Identify which cell holds the provided text, then report its (x, y) central coordinate. 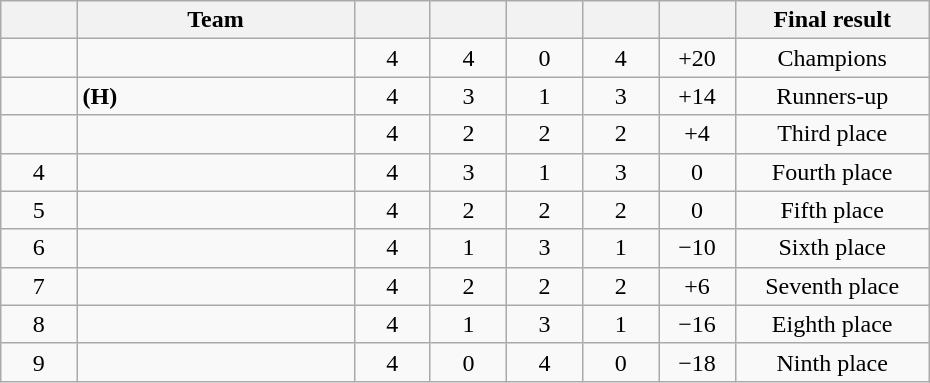
−10 (697, 248)
−18 (697, 362)
7 (39, 286)
+6 (697, 286)
Runners-up (832, 96)
Seventh place (832, 286)
Final result (832, 20)
+20 (697, 58)
Sixth place (832, 248)
+4 (697, 134)
Third place (832, 134)
+14 (697, 96)
(H) (216, 96)
6 (39, 248)
Fourth place (832, 172)
8 (39, 324)
Fifth place (832, 210)
9 (39, 362)
5 (39, 210)
−16 (697, 324)
Team (216, 20)
Ninth place (832, 362)
Champions (832, 58)
Eighth place (832, 324)
